Identify which cell holds the provided text, then report its [X, Y] central coordinate. 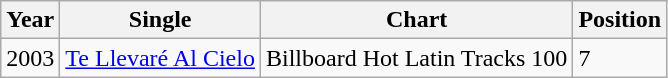
Position [620, 20]
Te Llevaré Al Cielo [160, 58]
2003 [30, 58]
Year [30, 20]
Single [160, 20]
7 [620, 58]
Chart [416, 20]
Billboard Hot Latin Tracks 100 [416, 58]
